Output the [x, y] coordinate of the center of the cell containing the given text.  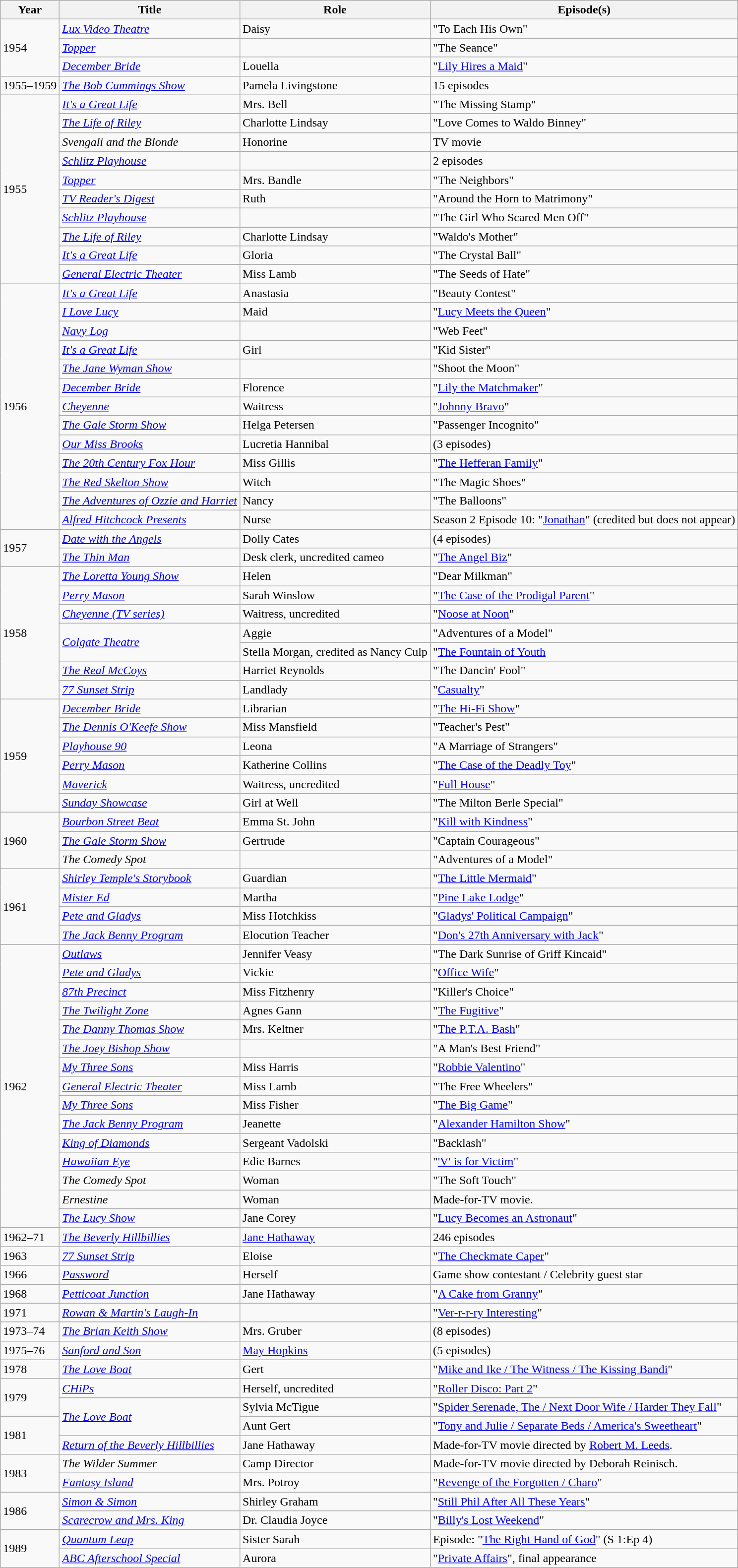
"Tony and Julie / Separate Beds / America's Sweetheart" [584, 1426]
Aunt Gert [335, 1426]
Sister Sarah [335, 1539]
"A Cake from Granny" [584, 1294]
"The Angel Biz" [584, 558]
1981 [30, 1435]
The Twilight Zone [150, 1010]
"Full House" [584, 784]
Leona [335, 746]
Maid [335, 312]
1973–74 [30, 1331]
Dolly Cates [335, 538]
1962 [30, 1086]
Date with the Angels [150, 538]
"The Fugitive" [584, 1010]
Emma St. John [335, 821]
(3 episodes) [584, 444]
Florence [335, 387]
(8 episodes) [584, 1331]
"The Crystal Ball" [584, 255]
Vickie [335, 973]
Cheyenne (TV series) [150, 614]
Navy Log [150, 331]
"Shoot the Moon" [584, 369]
"The Milton Berle Special" [584, 803]
"The Free Wheelers" [584, 1086]
"Backlash" [584, 1142]
"The Balloons" [584, 501]
Rowan & Martin's Laugh-In [150, 1313]
Ruth [335, 198]
"Noose at Noon" [584, 614]
"The Seance" [584, 48]
"Ver-r-r-ry Interesting" [584, 1313]
"To Each His Own" [584, 29]
"The Neighbors" [584, 180]
"The Dark Sunrise of Griff Kincaid" [584, 954]
Outlaws [150, 954]
The Jane Wyman Show [150, 369]
Guardian [335, 878]
"Lucy Becomes an Astronaut" [584, 1218]
Lucretia Hannibal [335, 444]
Witch [335, 482]
Maverick [150, 784]
"Gladys' Political Campaign" [584, 916]
"Lily Hires a Maid" [584, 66]
1960 [30, 840]
Sergeant Vadolski [335, 1142]
"Johnny Bravo" [584, 406]
Episode: "The Right Hand of God" (S 1:Ep 4) [584, 1539]
"A Man's Best Friend" [584, 1048]
Bourbon Street Beat [150, 821]
Svengali and the Blonde [150, 142]
Game show contestant / Celebrity guest star [584, 1275]
"Still Phil After All These Years" [584, 1502]
The Thin Man [150, 558]
"Billy's Lost Weekend" [584, 1520]
"Web Feet" [584, 331]
1954 [30, 48]
Miss Harris [335, 1067]
"Dear Milkman" [584, 576]
ABC Afterschool Special [150, 1558]
Made-for-TV movie directed by Robert M. Leeds. [584, 1445]
May Hopkins [335, 1350]
Landlady [335, 690]
The Red Skelton Show [150, 482]
"The Hefferan Family" [584, 463]
Honorine [335, 142]
Waitress [335, 406]
Sarah Winslow [335, 595]
Herself, uncredited [335, 1388]
"Roller Disco: Part 2" [584, 1388]
"Lucy Meets the Queen" [584, 312]
"The Girl Who Scared Men Off" [584, 217]
"Teacher's Pest" [584, 727]
"Captain Courageous" [584, 841]
2 episodes [584, 161]
"Casualty" [584, 690]
15 episodes [584, 85]
"Kill with Kindness" [584, 821]
The Lucy Show [150, 1218]
(4 episodes) [584, 538]
Our Miss Brooks [150, 444]
"Beauty Contest" [584, 293]
1968 [30, 1294]
Year [30, 10]
"The Case of the Prodigal Parent" [584, 595]
Mrs. Gruber [335, 1331]
Librarian [335, 708]
The Joey Bishop Show [150, 1048]
Girl at Well [335, 803]
1962–71 [30, 1237]
Shirley Graham [335, 1502]
"Love Comes to Waldo Binney" [584, 123]
Mrs. Potroy [335, 1483]
"The Missing Stamp" [584, 104]
1957 [30, 548]
Return of the Beverly Hillbillies [150, 1445]
"The Little Mermaid" [584, 878]
Mrs. Bandle [335, 180]
Jeanette [335, 1124]
Sunday Showcase [150, 803]
"The Dancin' Fool" [584, 671]
Sylvia McTigue [335, 1407]
"The Hi-Fi Show" [584, 708]
Episode(s) [584, 10]
Season 2 Episode 10: "Jonathan" (credited but does not appear) [584, 519]
Jennifer Veasy [335, 954]
Pamela Livingstone [335, 85]
Camp Director [335, 1464]
Miss Fitzhenry [335, 992]
Desk clerk, uncredited cameo [335, 558]
Anastasia [335, 293]
"The Checkmate Caper" [584, 1256]
"Office Wife" [584, 973]
TV movie [584, 142]
Aurora [335, 1558]
Miss Hotchkiss [335, 916]
Fantasy Island [150, 1483]
1963 [30, 1256]
Helga Petersen [335, 425]
Louella [335, 66]
Sanford and Son [150, 1350]
1989 [30, 1549]
1986 [30, 1511]
Title [150, 10]
Made-for-TV movie. [584, 1199]
The Danny Thomas Show [150, 1029]
Elocution Teacher [335, 935]
Colgate Theatre [150, 642]
1961 [30, 907]
"Mike and Ike / The Witness / The Kissing Bandi" [584, 1369]
"Robbie Valentino" [584, 1067]
246 episodes [584, 1237]
Miss Mansfield [335, 727]
The 20th Century Fox Hour [150, 463]
1959 [30, 755]
TV Reader's Digest [150, 198]
Lux Video Theatre [150, 29]
Nurse [335, 519]
King of Diamonds [150, 1142]
Scarecrow and Mrs. King [150, 1520]
"'V' is for Victim" [584, 1162]
Gert [335, 1369]
I Love Lucy [150, 312]
87th Precinct [150, 992]
"The P.T.A. Bash" [584, 1029]
1955–1959 [30, 85]
"Waldo's Mother" [584, 237]
"Lily the Matchmaker" [584, 387]
The Beverly Hillbillies [150, 1237]
Password [150, 1275]
"Alexander Hamilton Show" [584, 1124]
1956 [30, 407]
"Passenger Incognito" [584, 425]
"Revenge of the Forgotten / Charo" [584, 1483]
"The Fountain of Youth [584, 652]
Alfred Hitchcock Presents [150, 519]
The Brian Keith Show [150, 1331]
Katherine Collins [335, 765]
"The Magic Shoes" [584, 482]
"Killer's Choice" [584, 992]
The Loretta Young Show [150, 576]
Cheyenne [150, 406]
"Kid Sister" [584, 350]
Nancy [335, 501]
Edie Barnes [335, 1162]
Hawaiian Eye [150, 1162]
1966 [30, 1275]
"Around the Horn to Matrimony" [584, 198]
"Don's 27th Anniversary with Jack" [584, 935]
The Dennis O'Keefe Show [150, 727]
Miss Gillis [335, 463]
CHiPs [150, 1388]
Role [335, 10]
Stella Morgan, credited as Nancy Culp [335, 652]
The Wilder Summer [150, 1464]
Girl [335, 350]
1983 [30, 1473]
Harriet Reynolds [335, 671]
Gloria [335, 255]
Dr. Claudia Joyce [335, 1520]
1958 [30, 633]
1971 [30, 1313]
1978 [30, 1369]
Petticoat Junction [150, 1294]
Ernestine [150, 1199]
"The Seeds of Hate" [584, 274]
Daisy [335, 29]
1975–76 [30, 1350]
"The Big Game" [584, 1105]
"Pine Lake Lodge" [584, 897]
(5 episodes) [584, 1350]
The Real McCoys [150, 671]
Gertrude [335, 841]
Mrs. Bell [335, 104]
Shirley Temple's Storybook [150, 878]
Herself [335, 1275]
Aggie [335, 633]
"The Soft Touch" [584, 1181]
1979 [30, 1397]
"Spider Serenade, The / Next Door Wife / Harder They Fall" [584, 1407]
Playhouse 90 [150, 746]
Helen [335, 576]
Mister Ed [150, 897]
Miss Fisher [335, 1105]
Eloise [335, 1256]
Made-for-TV movie directed by Deborah Reinisch. [584, 1464]
Mrs. Keltner [335, 1029]
"Private Affairs", final appearance [584, 1558]
1955 [30, 189]
"The Case of the Deadly Toy" [584, 765]
Simon & Simon [150, 1502]
Agnes Gann [335, 1010]
Jane Corey [335, 1218]
"A Marriage of Strangers" [584, 746]
Martha [335, 897]
The Bob Cummings Show [150, 85]
Quantum Leap [150, 1539]
The Adventures of Ozzie and Harriet [150, 501]
